Determine the [X, Y] coordinate at the center of the cell enclosing the given text.  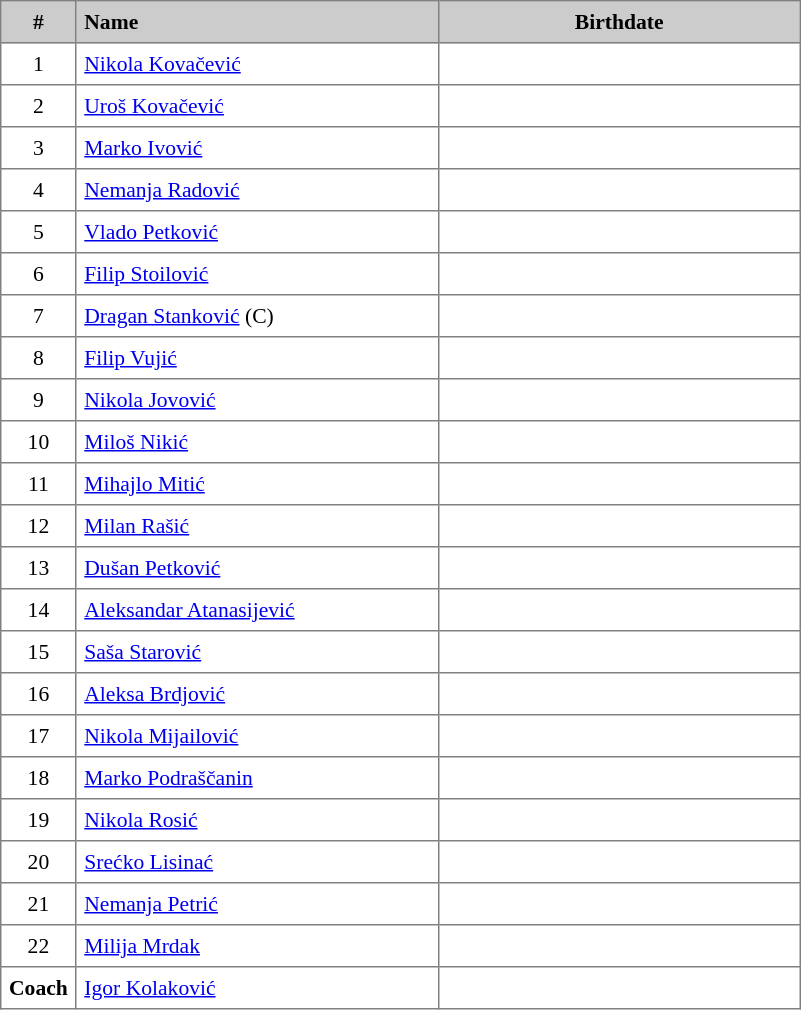
Igor Kolaković [257, 988]
Vlado Petković [257, 232]
4 [38, 190]
8 [38, 358]
Nikola Kovačević [257, 64]
13 [38, 568]
1 [38, 64]
Dragan Stanković (C) [257, 316]
9 [38, 400]
Nikola Jovović [257, 400]
21 [38, 904]
Milan Rašić [257, 526]
11 [38, 484]
10 [38, 442]
Filip Stoilović [257, 274]
Aleksa Brdjović [257, 694]
12 [38, 526]
20 [38, 862]
Nemanja Petrić [257, 904]
# [38, 22]
6 [38, 274]
Nikola Rosić [257, 820]
Name [257, 22]
16 [38, 694]
Birthdate [619, 22]
Marko Ivović [257, 148]
Saša Starović [257, 652]
18 [38, 778]
Mihajlo Mitić [257, 484]
Dušan Petković [257, 568]
19 [38, 820]
17 [38, 736]
Milija Mrdak [257, 946]
3 [38, 148]
Aleksandar Atanasijević [257, 610]
Marko Podraščanin [257, 778]
Srećko Lisinać [257, 862]
7 [38, 316]
5 [38, 232]
14 [38, 610]
Nikola Mijailović [257, 736]
15 [38, 652]
Uroš Kovačević [257, 106]
Miloš Nikić [257, 442]
Nemanja Radović [257, 190]
2 [38, 106]
Coach [38, 988]
Filip Vujić [257, 358]
22 [38, 946]
